Determine the [X, Y] coordinate at the center of the cell enclosing the given text.  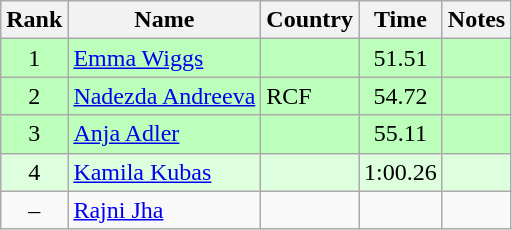
2 [34, 96]
Emma Wiggs [164, 58]
Name [164, 20]
RCF [310, 96]
Notes [476, 20]
Nadezda Andreeva [164, 96]
Country [310, 20]
– [34, 210]
4 [34, 172]
Kamila Kubas [164, 172]
Time [401, 20]
3 [34, 134]
51.51 [401, 58]
1:00.26 [401, 172]
Rajni Jha [164, 210]
55.11 [401, 134]
Rank [34, 20]
1 [34, 58]
Anja Adler [164, 134]
54.72 [401, 96]
